For the text-containing cell, return its midpoint in (X, Y) coordinate format. 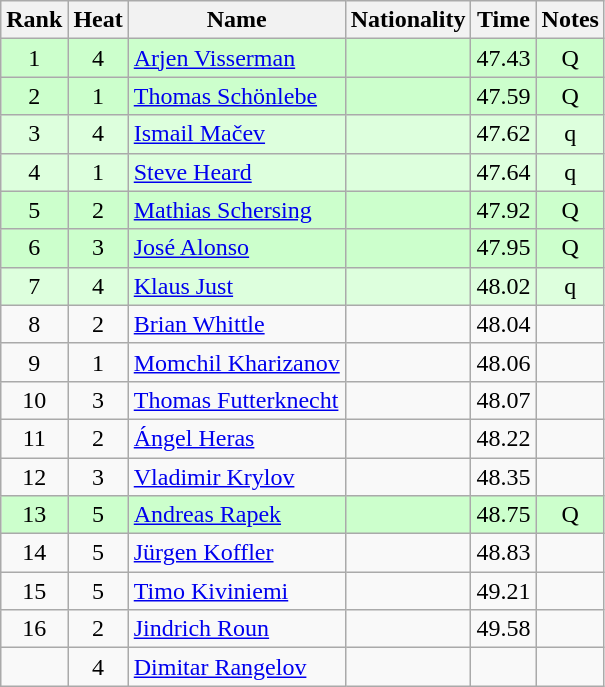
Jindrich Roun (236, 629)
11 (34, 438)
Arjen Visserman (236, 58)
15 (34, 591)
Thomas Futterknecht (236, 400)
48.83 (504, 553)
48.75 (504, 515)
47.43 (504, 58)
Notes (570, 20)
48.07 (504, 400)
48.22 (504, 438)
47.92 (504, 210)
Steve Heard (236, 172)
Jürgen Koffler (236, 553)
Heat (98, 20)
47.62 (504, 134)
47.95 (504, 248)
47.64 (504, 172)
Time (504, 20)
Ismail Mačev (236, 134)
48.06 (504, 362)
Vladimir Krylov (236, 477)
Andreas Rapek (236, 515)
14 (34, 553)
49.21 (504, 591)
16 (34, 629)
49.58 (504, 629)
47.59 (504, 96)
13 (34, 515)
Rank (34, 20)
Name (236, 20)
48.35 (504, 477)
Nationality (408, 20)
10 (34, 400)
7 (34, 286)
Momchil Kharizanov (236, 362)
Brian Whittle (236, 324)
Timo Kiviniemi (236, 591)
8 (34, 324)
48.04 (504, 324)
José Alonso (236, 248)
12 (34, 477)
Dimitar Rangelov (236, 667)
Thomas Schönlebe (236, 96)
48.02 (504, 286)
Ángel Heras (236, 438)
Mathias Schersing (236, 210)
Klaus Just (236, 286)
6 (34, 248)
9 (34, 362)
